From the cell containing the given text, extract its center point as [X, Y] coordinate. 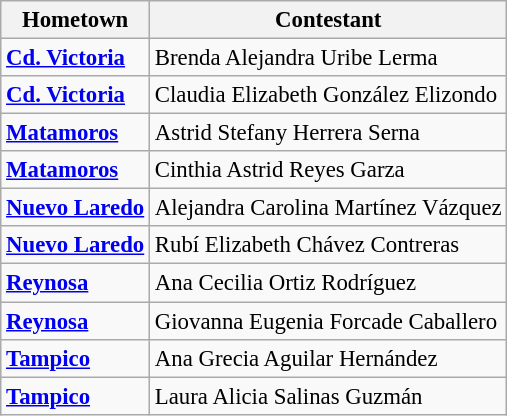
Ana Grecia Aguilar Hernández [328, 358]
Contestant [328, 20]
Giovanna Eugenia Forcade Caballero [328, 321]
Laura Alicia Salinas Guzmán [328, 396]
Ana Cecilia Ortiz Rodríguez [328, 283]
Brenda Alejandra Uribe Lerma [328, 58]
Claudia Elizabeth González Elizondo [328, 95]
Rubí Elizabeth Chávez Contreras [328, 245]
Alejandra Carolina Martínez Vázquez [328, 208]
Cinthia Astrid Reyes Garza [328, 170]
Hometown [76, 20]
Astrid Stefany Herrera Serna [328, 133]
